Locate the cell with the specified text and output its (X, Y) center coordinate. 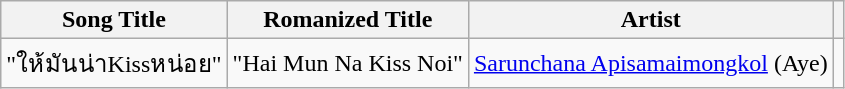
"ให้มันน่าKissหน่อย" (114, 64)
"Hai Mun Na Kiss Noi" (348, 64)
Artist (650, 20)
Song Title (114, 20)
Sarunchana Apisamaimongkol (Aye) (650, 64)
Romanized Title (348, 20)
